Locate the cell with the specified text and output its (X, Y) center coordinate. 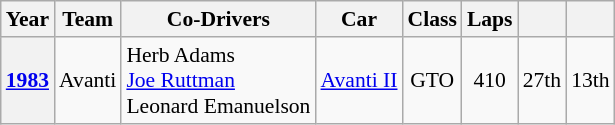
Herb Adams Joe Ruttman Leonard Emanuelson (218, 80)
Class (432, 19)
410 (490, 80)
27th (542, 80)
Laps (490, 19)
1983 (28, 80)
Year (28, 19)
Avanti (88, 80)
GTO (432, 80)
Team (88, 19)
13th (590, 80)
Car (358, 19)
Avanti II (358, 80)
Co-Drivers (218, 19)
